Capture the cell that displays the provided text and extract its [x, y] central coordinate. 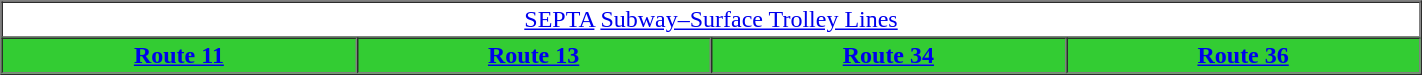
Route 13 [534, 56]
Route 34 [888, 56]
Route 11 [180, 56]
SEPTA Subway–Surface Trolley Lines [712, 20]
Route 36 [1244, 56]
